Capture the cell that displays the provided text and extract its [x, y] central coordinate. 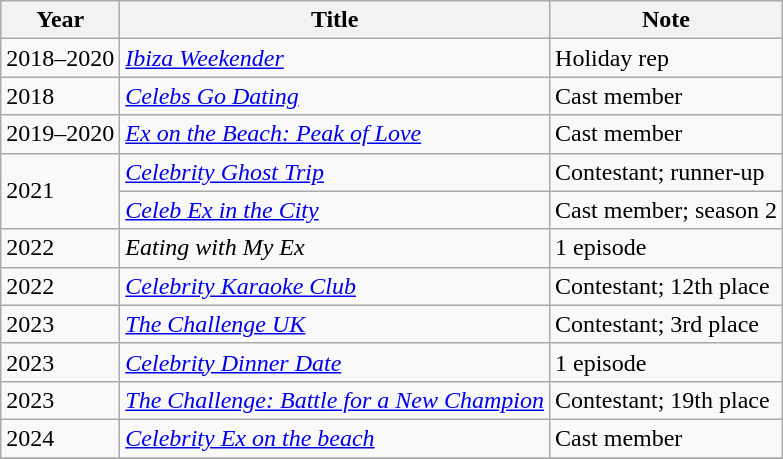
The Challenge: Battle for a New Champion [335, 400]
Celebs Go Dating [335, 96]
Cast member; season 2 [666, 210]
Celebrity Dinner Date [335, 362]
Celebrity Ghost Trip [335, 172]
2024 [60, 438]
Title [335, 20]
Holiday rep [666, 58]
Contestant; 3rd place [666, 324]
2018–2020 [60, 58]
Ex on the Beach: Peak of Love [335, 134]
The Challenge UK [335, 324]
2018 [60, 96]
Celebrity Ex on the beach [335, 438]
Year [60, 20]
Note [666, 20]
Contestant; 19th place [666, 400]
Celebrity Karaoke Club [335, 286]
Eating with My Ex [335, 248]
2021 [60, 191]
Celeb Ex in the City [335, 210]
Contestant; 12th place [666, 286]
2019–2020 [60, 134]
Ibiza Weekender [335, 58]
Contestant; runner-up [666, 172]
